Identify which cell holds the provided text, then report its (x, y) central coordinate. 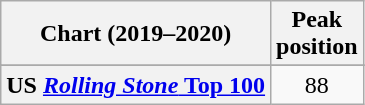
88 (317, 85)
Peakposition (317, 34)
Chart (2019–2020) (136, 34)
US Rolling Stone Top 100 (136, 85)
